Detect which cell encompasses the target text, then output its [x, y] center coordinate. 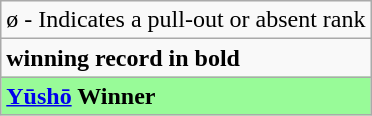
Yūshō Winner [186, 96]
ø - Indicates a pull-out or absent rank [186, 20]
winning record in bold [186, 58]
